Scan for the cell matching the given text and deliver its [X, Y] coordinate at center. 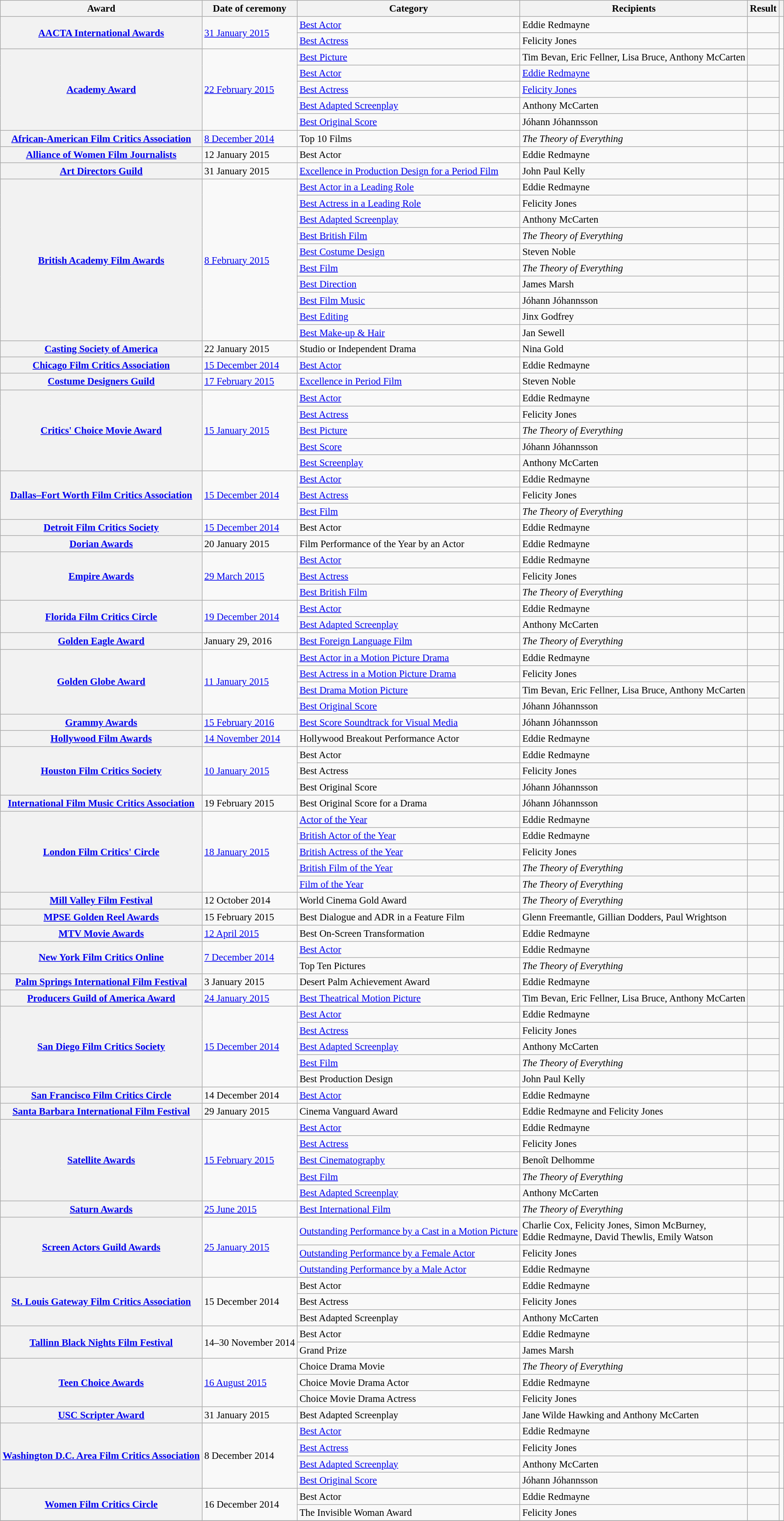
Best Score [409, 447]
Best Screenplay [409, 463]
Top Ten Pictures [409, 966]
St. Louis Gateway Film Critics Association [101, 1301]
Benoît Delhomme [634, 1160]
Excellence in Production Design for a Period Film [409, 171]
Glenn Freemantle, Gillian Dodders, Paul Wrightson [634, 917]
Outstanding Performance by a Female Actor [409, 1253]
14–30 November 2014 [249, 1342]
Best Actress in a Leading Role [409, 203]
World Cinema Gold Award [409, 901]
Grammy Awards [101, 722]
Golden Eagle Award [101, 641]
Studio or Independent Drama [409, 349]
22 January 2015 [249, 349]
Best Production Design [409, 1079]
USC Scripter Award [101, 1415]
Best Original Score for a Drama [409, 803]
20 January 2015 [249, 544]
Top 10 Films [409, 139]
Best Actor in a Leading Role [409, 187]
Choice Movie Drama Actor [409, 1383]
14 November 2014 [249, 739]
British Film of the Year [409, 868]
MPSE Golden Reel Awards [101, 917]
Best Direction [409, 284]
15 January 2015 [249, 430]
22 February 2015 [249, 90]
Hollywood Breakout Performance Actor [409, 739]
Best Dialogue and ADR in a Feature Film [409, 917]
7 December 2014 [249, 957]
12 October 2014 [249, 901]
Outstanding Performance by a Cast in a Motion Picture [409, 1231]
Saturn Awards [101, 1209]
Empire Awards [101, 576]
Washington D.C. Area Film Critics Association [101, 1456]
British Actor of the Year [409, 836]
Film Performance of the Year by an Actor [409, 544]
8 February 2015 [249, 260]
Dallas–Fort Worth Film Critics Association [101, 495]
Best Costume Design [409, 252]
Jane Wilde Hawking and Anthony McCarten [634, 1415]
Nina Gold [634, 349]
Florida Film Critics Circle [101, 617]
17 February 2015 [249, 382]
The Invisible Woman Award [409, 1513]
Detroit Film Critics Society [101, 528]
San Diego Film Critics Society [101, 1047]
San Francisco Film Critics Circle [101, 1096]
19 December 2014 [249, 617]
Teen Choice Awards [101, 1382]
Best Drama Motion Picture [409, 690]
10 January 2015 [249, 771]
New York Film Critics Online [101, 957]
Date of ceremony [249, 9]
Dorian Awards [101, 544]
Desert Palm Achievement Award [409, 982]
Art Directors Guild [101, 171]
British Actress of the Year [409, 852]
Recipients [634, 9]
Best Score Soundtrack for Visual Media [409, 722]
12 April 2015 [249, 933]
Category [409, 9]
14 December 2014 [249, 1096]
Eddie Redmayne and Felicity Jones [634, 1112]
Choice Drama Movie [409, 1367]
25 June 2015 [249, 1209]
British Academy Film Awards [101, 260]
Santa Barbara International Film Festival [101, 1112]
Critics' Choice Movie Award [101, 430]
Satellite Awards [101, 1160]
Academy Award [101, 90]
January 29, 2016 [249, 641]
19 February 2015 [249, 803]
Jan Sewell [634, 333]
International Film Music Critics Association [101, 803]
18 January 2015 [249, 852]
12 January 2015 [249, 154]
Excellence in Period Film [409, 382]
Award [101, 9]
Tallinn Black Nights Film Festival [101, 1342]
Grand Prize [409, 1351]
Houston Film Critics Society [101, 771]
London Film Critics' Circle [101, 852]
29 January 2015 [249, 1112]
Result [763, 9]
Cinema Vanguard Award [409, 1112]
3 January 2015 [249, 982]
African-American Film Critics Association [101, 139]
Hollywood Film Awards [101, 739]
Best Actor in a Motion Picture Drama [409, 658]
29 March 2015 [249, 576]
MTV Movie Awards [101, 933]
Best International Film [409, 1209]
Film of the Year [409, 885]
Best Foreign Language Film [409, 641]
Casting Society of America [101, 349]
Best Actress in a Motion Picture Drama [409, 674]
Best Film Music [409, 301]
Choice Movie Drama Actress [409, 1399]
Best Theatrical Motion Picture [409, 998]
Jinx Godfrey [634, 317]
AACTA International Awards [101, 33]
Women Film Critics Circle [101, 1504]
Best Make-up & Hair [409, 333]
Best Cinematography [409, 1160]
Charlie Cox, Felicity Jones, Simon McBurney,Eddie Redmayne, David Thewlis, Emily Watson [634, 1231]
Mill Valley Film Festival [101, 901]
Golden Globe Award [101, 682]
24 January 2015 [249, 998]
16 August 2015 [249, 1382]
Best On-Screen Transformation [409, 933]
Costume Designers Guild [101, 382]
25 January 2015 [249, 1247]
Best Editing [409, 317]
16 December 2014 [249, 1504]
Palm Springs International Film Festival [101, 982]
Producers Guild of America Award [101, 998]
Actor of the Year [409, 820]
Chicago Film Critics Association [101, 365]
Alliance of Women Film Journalists [101, 154]
Outstanding Performance by a Male Actor [409, 1269]
11 January 2015 [249, 682]
Screen Actors Guild Awards [101, 1247]
15 February 2016 [249, 722]
